Extract the (x, y) coordinate from the center of the cell holding the provided text.  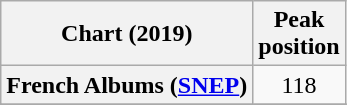
Peakposition (299, 34)
118 (299, 85)
Chart (2019) (127, 34)
French Albums (SNEP) (127, 85)
